Detect which cell encompasses the target text, then output its [X, Y] center coordinate. 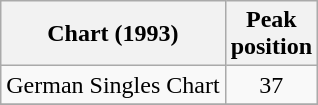
Peakposition [271, 34]
37 [271, 85]
Chart (1993) [113, 34]
German Singles Chart [113, 85]
